Return the (x, y) coordinate for the center point of the cell that contains the specified text.  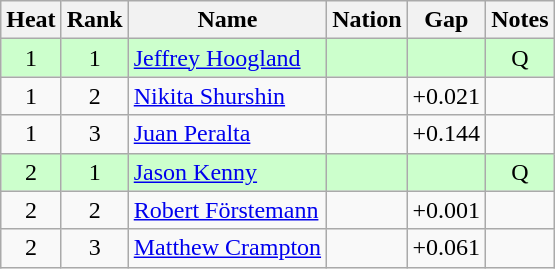
+0.001 (446, 210)
Rank (94, 20)
Heat (31, 20)
Nation (367, 20)
Juan Peralta (227, 134)
Jason Kenny (227, 172)
Jeffrey Hoogland (227, 58)
Gap (446, 20)
Name (227, 20)
Robert Förstemann (227, 210)
+0.021 (446, 96)
+0.144 (446, 134)
+0.061 (446, 248)
Notes (520, 20)
Nikita Shurshin (227, 96)
Matthew Crampton (227, 248)
